Provide the (x, y) coordinate of the cell's center where the given text is located.  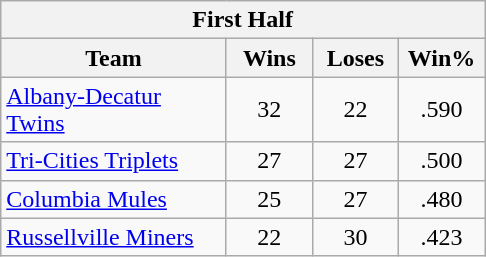
Team (114, 58)
First Half (243, 20)
32 (269, 110)
.480 (441, 199)
Loses (355, 58)
30 (355, 237)
25 (269, 199)
Albany-Decatur Twins (114, 110)
Tri-Cities Triplets (114, 161)
.500 (441, 161)
.423 (441, 237)
Win% (441, 58)
.590 (441, 110)
Columbia Mules (114, 199)
Russellville Miners (114, 237)
Wins (269, 58)
